Scan for the cell matching the given text and deliver its (x, y) coordinate at center. 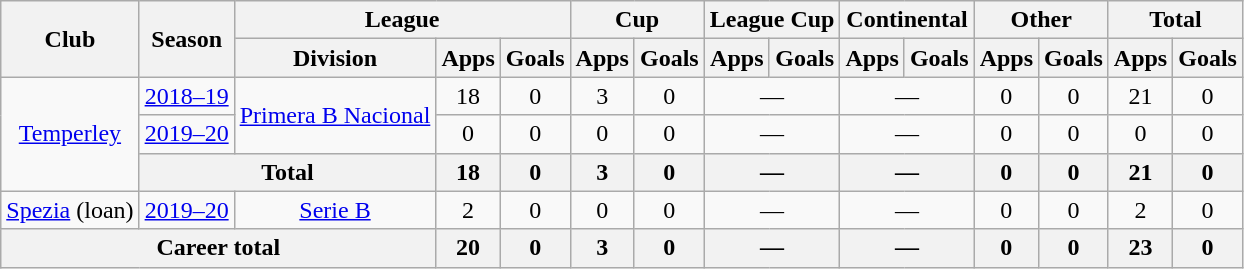
Primera B Nacional (335, 115)
Temperley (70, 134)
Serie B (335, 210)
20 (468, 248)
Club (70, 39)
Other (1041, 20)
Season (186, 39)
Cup (637, 20)
League (402, 20)
Division (335, 58)
Continental (907, 20)
23 (1140, 248)
2018–19 (186, 96)
League Cup (772, 20)
Career total (218, 248)
Spezia (loan) (70, 210)
